Capture the cell that displays the provided text and extract its (x, y) central coordinate. 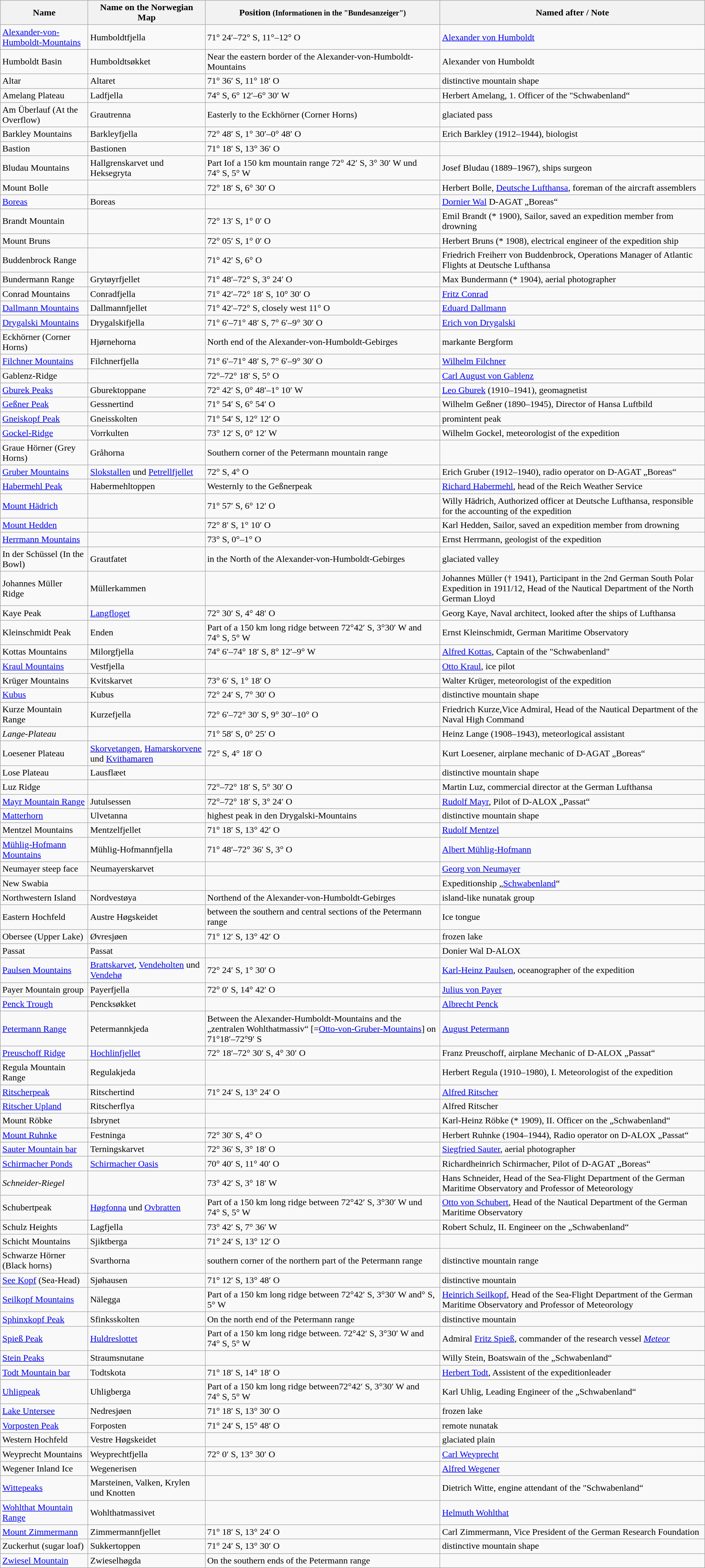
between the southern and central sections of the Petermann range (323, 917)
Spieß Peak (44, 1339)
Neumayer steep face (44, 869)
Mount Hädrich (44, 506)
72° 24′ S, 7° 30′ O (323, 695)
73° S, 0°–1° O (323, 540)
Ernst Kleinschmidt, German Maritime Observatory (572, 632)
Carl Weyprecht (572, 1454)
71° 48′–72° S, 3° 24′ O (323, 280)
Robert Schulz, II. Engineer on the „Schwabenland“ (572, 1227)
Part of a 150 km long ridge between. 72°42′ S, 3°30′ W and 74° S, 5° W (323, 1339)
Høgfonna und Ovbratten (147, 1207)
Am Überlauf (At the Overflow) (44, 115)
71° 18′ S, 13° 30′ O (323, 1411)
Kottas Mountains (44, 652)
71° 12′ S, 13° 42′ O (323, 936)
Gburek Peaks (44, 390)
Vestfjella (147, 666)
72° S, 4° O (323, 472)
Alfred Kottas, Captain of the "Schwabenland" (572, 652)
Gessnertind (147, 404)
Grytøyrfjellet (147, 280)
Habermehltoppen (147, 486)
Brattskarvet, Vendeholten und Vendehø (147, 970)
Sphinxkopf Peak (44, 1319)
Hallgrenskarvet und Heksegryta (147, 168)
Schwarze Hörner (Black horns) (44, 1261)
Herbert Ruhnke (1904–1944), Radio operator on D-ALOX „Passat“ (572, 1135)
Bundermann Range (44, 280)
Schirmacher Ponds (44, 1164)
71° 42′–72° S, closely west 11° O (323, 308)
Position (Informationen in the "Bundesanzeiger") (323, 13)
Lange-Plateau (44, 734)
glaciated plain (572, 1440)
Uhligpeak (44, 1392)
Preuschoff Ridge (44, 1053)
promintent peak (572, 419)
Ice tongue (572, 917)
Payerfjella (147, 990)
Zwieselhøgda (147, 1560)
Siegfried Sauter, aerial photographer (572, 1149)
Herbert Bolle, Deutsche Lufthansa, foreman of the aircraft assemblers (572, 187)
Kurt Loesener, airplane mechanic of D-AGAT „Boreas“ (572, 753)
Herrmann Mountains (44, 540)
Between the Alexander-Humboldt-Mountains and the „zentralen Wohlthatmassiv“ [=Otto-von-Gruber-Mountains] on 71°18′–72°9′ S (323, 1028)
Josef Bludau (1889–1967), ships surgeon (572, 168)
Heinz Lange (1908–1943), meteorlogical assistant (572, 734)
Southern corner of the Petermann mountain range (323, 452)
Willy Hädrich, Authorized officer at Deutsche Lufthansa, responsible for the accounting of the expedition (572, 506)
island-like nunatak group (572, 898)
71° 24′ S, 13° 12′ O (323, 1241)
Isbrynet (147, 1121)
72° 36′ S, 3° 18′ O (323, 1149)
71° 58′ S, 0° 25′ O (323, 734)
Ritscher Upland (44, 1106)
Mentzelfjellet (147, 830)
Regula Mountain Range (44, 1072)
Bastionen (147, 148)
Part of a 150 km long ridge between 72°42′ S, 3°30′ W and° S, 5° W (323, 1299)
On the north end of the Petermann range (323, 1319)
Admiral Fritz Spieß, commander of the research vessel Meteor (572, 1339)
72° 24′ S, 1° 30′ O (323, 970)
72° 6′–72° 30′ S, 9° 30′–10° O (323, 714)
Amelang Plateau (44, 95)
71° 36′ S, 11° 18′ O (323, 81)
Mount Ruhnke (44, 1135)
Kurze Mountain Range (44, 714)
Jutulsessen (147, 802)
71° 18′ S, 14° 18′ O (323, 1372)
Schubertpeak (44, 1207)
71° 18′ S, 13° 24′ O (323, 1532)
See Kopf (Sea-Head) (44, 1280)
Huldreslottet (147, 1339)
Sauter Mountain bar (44, 1149)
71° 12′ S, 13° 48′ O (323, 1280)
Kleinschmidt Peak (44, 632)
Gablenz-Ridge (44, 376)
Eastern Hochfeld (44, 917)
Altaret (147, 81)
Otto von Schubert, Head of the Nautical Department of the German Maritime Observatory (572, 1207)
Zuckerhut (sugar loaf) (44, 1546)
Name on the Norwegian Map (147, 13)
Sjøhausen (147, 1280)
Graue Hörner (Grey Horns) (44, 452)
Kvitskarvet (147, 681)
71° 24′ S, 13° 24′ O (323, 1092)
Nedresjøen (147, 1411)
71° 24′ S, 13° 30′ O (323, 1546)
Seilkopf Mountains (44, 1299)
71° 18′ S, 13° 36′ O (323, 148)
72° 42′ S, 0° 48′–1° 10′ W (323, 390)
glaciated pass (572, 115)
Lausflæet (147, 773)
Max Bundermann (* 1904), aerial photographer (572, 280)
Loesener Plateau (44, 753)
Ritscherflya (147, 1106)
Walter Krüger, meteorologist of the expedition (572, 681)
72°–72° 18′ S, 3° 24′ O (323, 802)
72°–72° 18′ S, 5° O (323, 376)
72° 05′ S, 1° 0′ O (323, 241)
72° 30′ S, 4° O (323, 1135)
Herbert Amelang, 1. Officer of the "Schwabenland“ (572, 95)
Conradfjella (147, 294)
Albert Mühlig-Hofmann (572, 849)
Willy Stein, Boatswain of the „Schwabenland“ (572, 1358)
Humboldt Basin (44, 62)
72° 0′ S, 14° 42′ O (323, 990)
Sukkertoppen (147, 1546)
Bludau Mountains (44, 168)
markante Bergform (572, 342)
Part Iof a 150 km mountain range 72° 42′ S, 3° 30′ W und 74° S, 5° W (323, 168)
Bastion (44, 148)
Ritschertind (147, 1092)
Matterhorn (44, 816)
72° S, 4° 18′ O (323, 753)
Weyprecht Mountains (44, 1454)
Wilhelm Gockel, meteorologist of the expedition (572, 433)
Alexander-von-Humboldt-Mountains (44, 37)
Altar (44, 81)
Northend of the Alexander-von-Humboldt-Gebirges (323, 898)
Austre Høgskeidet (147, 917)
Krüger Mountains (44, 681)
71° 57′ S, 6° 12′ O (323, 506)
71° 54′ S, 6° 54′ O (323, 404)
Donier Wal D-ALOX (572, 951)
Gburektoppane (147, 390)
remote nunatak (572, 1426)
Hjørnehorna (147, 342)
Part of a 150 km long ridge between 72°42′ S, 3°30′ W and 74° S, 5° W (323, 632)
Hans Schneider, Head of the Sea-Flight Department of the German Maritime Observatory and Professor of Meteorology (572, 1183)
Richardheinrich Schirmacher, Pilot of D-AGAT „Boreas“ (572, 1164)
Carl August von Gablenz (572, 376)
Stein Peaks (44, 1358)
Nordvestøya (147, 898)
Gneisskolten (147, 419)
Mentzel Mountains (44, 830)
72° 13′ S, 1° 0′ O (323, 221)
Payer Mountain group (44, 990)
71° 42′–72° 18′ S, 10° 30′ O (323, 294)
74° S, 6° 12′–6° 30′ W (323, 95)
Sjiktberga (147, 1241)
Rudolf Mayr, Pilot of D-ALOX „Passat“ (572, 802)
Todt Mountain bar (44, 1372)
Karl-Heinz Röbke (* 1909), II. Officer on the „Schwabenland“ (572, 1121)
Karl-Heinz Paulsen, oceanographer of the expedition (572, 970)
highest peak in den Drygalski-Mountains (323, 816)
Gruber Mountains (44, 472)
Herbert Todt, Assistent of the expeditionleader (572, 1372)
Petermann Range (44, 1028)
72° 30′ S, 4° 48′ O (323, 613)
Dallmannfjellet (147, 308)
Mayr Mountain Range (44, 802)
Obersee (Upper Lake) (44, 936)
Festninga (147, 1135)
72° 0′ S, 13° 30′ O (323, 1454)
Herbert Regula (1910–1980), I. Meteorologist of the expedition (572, 1072)
Rudolf Mentzel (572, 830)
Grautfatet (147, 559)
Grautrenna (147, 115)
Wittepeaks (44, 1488)
Svarthorna (147, 1261)
Franz Preuschoff, airplane Mechanic of D-ALOX „Passat“ (572, 1053)
Geßner Peak (44, 404)
72° 8′ S, 1° 10′ O (323, 525)
73° 6′ S, 1° 18′ O (323, 681)
Hochlinfjellet (147, 1053)
Gockel-Ridge (44, 433)
glaciated valley (572, 559)
Zwiesel Mountain (44, 1560)
Marsteinen, Valken, Krylen und Knotten (147, 1488)
Karl Uhlig, Leading Engineer of the „Schwabenland“ (572, 1392)
Schneider-Riegel (44, 1183)
Slokstallen und Petrellfjellet (147, 472)
Wegener Inland Ice (44, 1469)
Brandt Mountain (44, 221)
Easterly to the Eckhörner (Corner Horns) (323, 115)
Nälegga (147, 1299)
Mount Hedden (44, 525)
71° 42′ S, 6° O (323, 260)
Mount Zimmermann (44, 1532)
Kraul Mountains (44, 666)
Fritz Conrad (572, 294)
Dallmann Mountains (44, 308)
Schirmacher Oasis (147, 1164)
Helmuth Wohlthat (572, 1513)
Humboldtfjella (147, 37)
In der Schüssel (In the Bowl) (44, 559)
Conrad Mountains (44, 294)
70° 40′ S, 11° 40′ O (323, 1164)
Western Hochfeld (44, 1440)
Friedrich Freiherr von Buddenbrock, Operations Manager of Atlantic Flights at Deutsche Lufthansa (572, 260)
Barkleyfjella (147, 134)
Mount Bolle (44, 187)
Habermehl Peak (44, 486)
Albrecht Penck (572, 1004)
Karl Hedden, Sailor, saved an expedition member from drowning (572, 525)
Petermannkjeda (147, 1028)
Straumsnutane (147, 1358)
Filchner Mountains (44, 361)
73° 12′ S, 0° 12′ W (323, 433)
Barkley Mountains (44, 134)
Milorgfjella (147, 652)
distinctive mountain range (572, 1261)
72° 48′ S, 1° 30′–0° 48′ O (323, 134)
Friedrich Kurze,Vice Admiral, Head of the Nautical Department of the Naval High Command (572, 714)
Johannes Müller Ridge (44, 589)
New Swabia (44, 883)
Heinrich Seilkopf, Head of the Sea-Flight Department of the German Maritime Observatory and Professor of Meteorology (572, 1299)
Julius von Payer (572, 990)
Ernst Herrmann, geologist of the expedition (572, 540)
Wohlthat Mountain Range (44, 1513)
Langfloget (147, 613)
Kurzefjella (147, 714)
Erich Barkley (1912–1944), biologist (572, 134)
Richard Habermehl, head of the Reich Weather Service (572, 486)
Paulsen Mountains (44, 970)
Filchnerfjella (147, 361)
Part of a 150 km long ridge between72°42′ S, 3°30′ W and 74° S, 5° W (323, 1392)
in the North of the Alexander-von-Humboldt-Gebirges (323, 559)
Georg Kaye, Naval architect, looked after the ships of Lufthansa (572, 613)
Mühlig-Hofmannfjella (147, 849)
71° 54′ S, 12° 12′ O (323, 419)
Part of a 150 km long ridge between 72°42′ S, 3°30′ W und 74° S, 5° W (323, 1207)
Lagfjella (147, 1227)
Erich Gruber (1912–1940), radio operator on D-AGAT „Boreas“ (572, 472)
Drygalski Mountains (44, 323)
72° 18′–72° 30′ S, 4° 30′ O (323, 1053)
Weyprechtfjella (147, 1454)
Wohlthatmassivet (147, 1513)
Westernly to the Geßnerpeak (323, 486)
Wegenerisen (147, 1469)
Name (44, 13)
August Petermann (572, 1028)
Buddenbrock Range (44, 260)
Terningskarvet (147, 1149)
Forposten (147, 1426)
southern corner of the northern part of the Petermann range (323, 1261)
Mount Bruns (44, 241)
Mount Röbke (44, 1121)
73° 42′ S, 3° 18′ W (323, 1183)
Pencksøkket (147, 1004)
Lake Untersee (44, 1411)
72°–72° 18′ S, 5° 30′ O (323, 787)
Near the eastern border of the Alexander-von-Humboldt-Mountains (323, 62)
Ulvetanna (147, 816)
Mühlig-Hofmann Mountains (44, 849)
Vestre Høgskeidet (147, 1440)
Ladfjella (147, 95)
Zimmermannfjellet (147, 1532)
Vorposten Peak (44, 1426)
73° 42′ S, 7° 36′ W (323, 1227)
Humboldtsøkket (147, 62)
Sfinksskolten (147, 1319)
Dornier Wal D-AGAT „Boreas“ (572, 202)
Dietrich Witte, engine attendant of the "Schwabenland“ (572, 1488)
Regulakjeda (147, 1072)
On the southern ends of the Petermann range (323, 1560)
Northwestern Island (44, 898)
Todtskota (147, 1372)
Enden (147, 632)
71° 18′ S, 13° 42′ O (323, 830)
Wilhelm Filchner (572, 361)
Uhligberga (147, 1392)
Ritscherpeak (44, 1092)
Otto Kraul, ice pilot (572, 666)
Alfred Wegener (572, 1469)
Emil Brandt (* 1900), Sailor, saved an expedition member from drowning (572, 221)
Wilhelm Geßner (1890–1945), Director of Hansa Luftbild (572, 404)
Neumayerskarvet (147, 869)
71° 24′–72° S, 11°–12° O (323, 37)
Vorrkulten (147, 433)
Herbert Bruns (* 1908), electrical engineer of the expedition ship (572, 241)
71° 48′–72° 36′ S, 3° O (323, 849)
North end of the Alexander-von-Humboldt-Gebirges (323, 342)
Drygalskifjella (147, 323)
Gneiskopf Peak (44, 419)
Eduard Dallmann (572, 308)
Skorvetangen, Hamarskorvene und Kvithamaren (147, 753)
Georg von Neumayer (572, 869)
Eckhörner (Corner Horns) (44, 342)
71° 24′ S, 15° 48′ O (323, 1426)
Øvresjøen (147, 936)
Named after / Note (572, 13)
Johannes Müller († 1941), Participant in the 2nd German South Polar Expedition in 1911/12, Head of the Nautical Department of the North German Lloyd (572, 589)
Expeditionship „Schwabenland“ (572, 883)
Kaye Peak (44, 613)
Schulz Heights (44, 1227)
Erich von Drygalski (572, 323)
74° 6′–74° 18′ S, 8° 12′–9° W (323, 652)
Gråhorna (147, 452)
Müllerkammen (147, 589)
Martin Luz, commercial director at the German Lufthansa (572, 787)
Luz Ridge (44, 787)
Schicht Mountains (44, 1241)
72° 18′ S, 6° 30′ O (323, 187)
Carl Zimmermann, Vice President of the German Research Foundation (572, 1532)
Penck Trough (44, 1004)
Leo Gburek (1910–1941), geomagnetist (572, 390)
Lose Plateau (44, 773)
